Pinpoint the cell where the given text exists, returning its [x, y] midpoint coordinate. 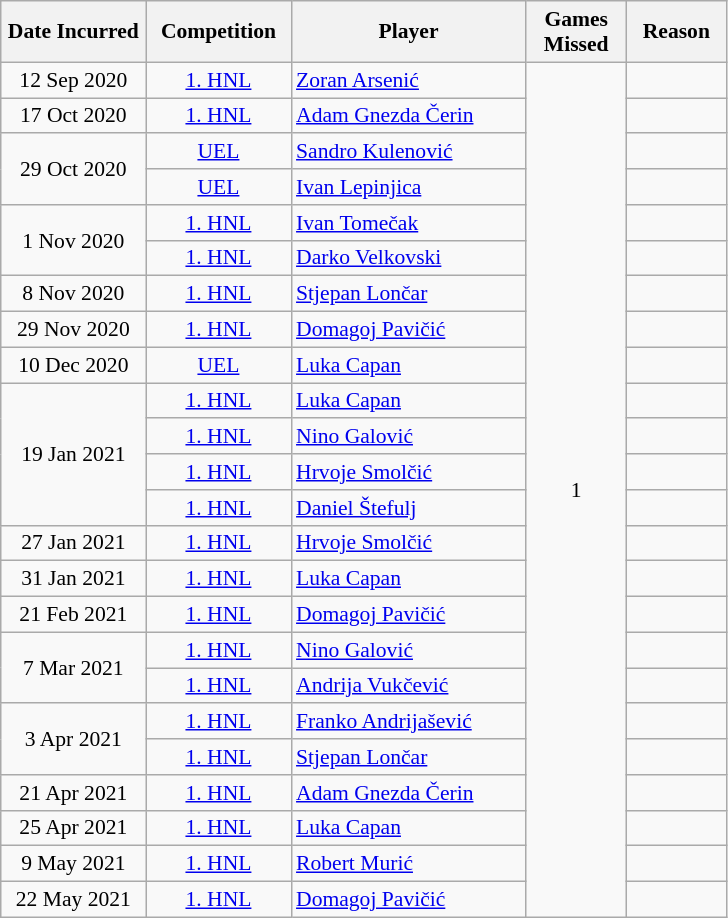
31 Jan 2021 [74, 579]
Player [408, 32]
10 Dec 2020 [74, 365]
Reason [676, 32]
27 Jan 2021 [74, 543]
Competition [218, 32]
Date Incurred [74, 32]
Ivan Lepinjica [408, 187]
Games Missed [576, 32]
Ivan Tomečak [408, 223]
21 Apr 2021 [74, 793]
22 May 2021 [74, 900]
8 Nov 2020 [74, 294]
Sandro Kulenović [408, 152]
21 Feb 2021 [74, 615]
7 Mar 2021 [74, 668]
1 Nov 2020 [74, 240]
17 Oct 2020 [74, 116]
9 May 2021 [74, 864]
1 [576, 490]
Franko Andrijašević [408, 722]
12 Sep 2020 [74, 80]
19 Jan 2021 [74, 454]
29 Oct 2020 [74, 170]
Andrija Vukčević [408, 686]
3 Apr 2021 [74, 740]
Robert Murić [408, 864]
29 Nov 2020 [74, 330]
Zoran Arsenić [408, 80]
Darko Velkovski [408, 258]
Daniel Štefulj [408, 508]
25 Apr 2021 [74, 828]
